Extract the (X, Y) coordinate from the center of the cell holding the provided text.  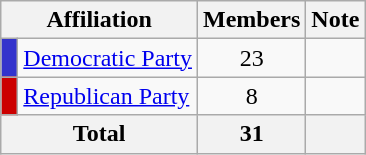
Democratic Party (108, 58)
31 (251, 134)
8 (251, 96)
Affiliation (100, 20)
23 (251, 58)
Total (100, 134)
Note (336, 20)
Members (251, 20)
Republican Party (108, 96)
